Detect which cell encompasses the target text, then output its (X, Y) center coordinate. 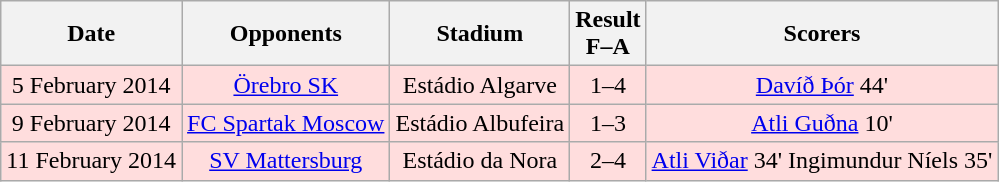
Atli Viðar 34' Ingimundur Níels 35' (822, 161)
Atli Guðna 10' (822, 123)
FC Spartak Moscow (286, 123)
Örebro SK (286, 85)
Estádio Albufeira (480, 123)
9 February 2014 (92, 123)
ResultF–A (608, 34)
Opponents (286, 34)
SV Mattersburg (286, 161)
11 February 2014 (92, 161)
Estádio da Nora (480, 161)
Estádio Algarve (480, 85)
Scorers (822, 34)
1–3 (608, 123)
Date (92, 34)
2–4 (608, 161)
Davíð Þór 44' (822, 85)
5 February 2014 (92, 85)
Stadium (480, 34)
1–4 (608, 85)
